Pinpoint the cell where the given text exists, returning its [x, y] midpoint coordinate. 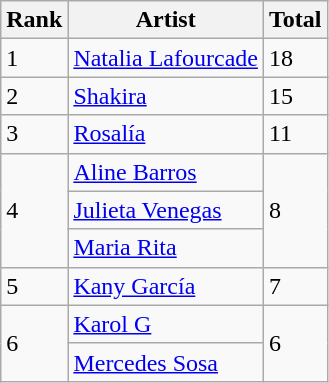
1 [34, 58]
Maria Rita [166, 248]
18 [295, 58]
2 [34, 96]
Julieta Venegas [166, 210]
Mercedes Sosa [166, 362]
3 [34, 134]
Artist [166, 20]
4 [34, 210]
Rosalía [166, 134]
8 [295, 210]
11 [295, 134]
7 [295, 286]
Kany García [166, 286]
Shakira [166, 96]
Total [295, 20]
Rank [34, 20]
15 [295, 96]
Natalia Lafourcade [166, 58]
Aline Barros [166, 172]
Karol G [166, 324]
5 [34, 286]
